Determine the (x, y) coordinate at the center of the cell enclosing the given text.  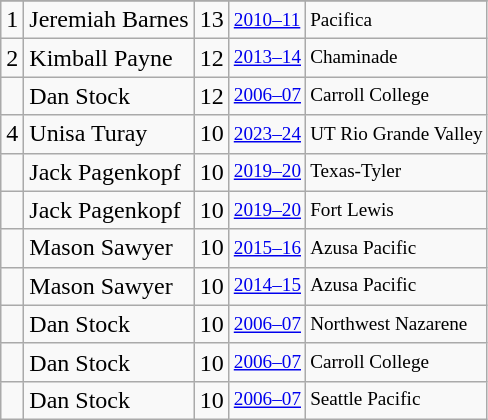
2023–24 (267, 134)
Unisa Turay (109, 134)
2 (12, 58)
2013–14 (267, 58)
Northwest Nazarene (397, 324)
Fort Lewis (397, 210)
Kimball Payne (109, 58)
2015–16 (267, 248)
Pacifica (397, 20)
UT Rio Grande Valley (397, 134)
2014–15 (267, 286)
Texas-Tyler (397, 172)
Seattle Pacific (397, 400)
1 (12, 20)
2010–11 (267, 20)
Jeremiah Barnes (109, 20)
4 (12, 134)
13 (212, 20)
Chaminade (397, 58)
